Return the [X, Y] coordinate for the center point of the cell that contains the specified text.  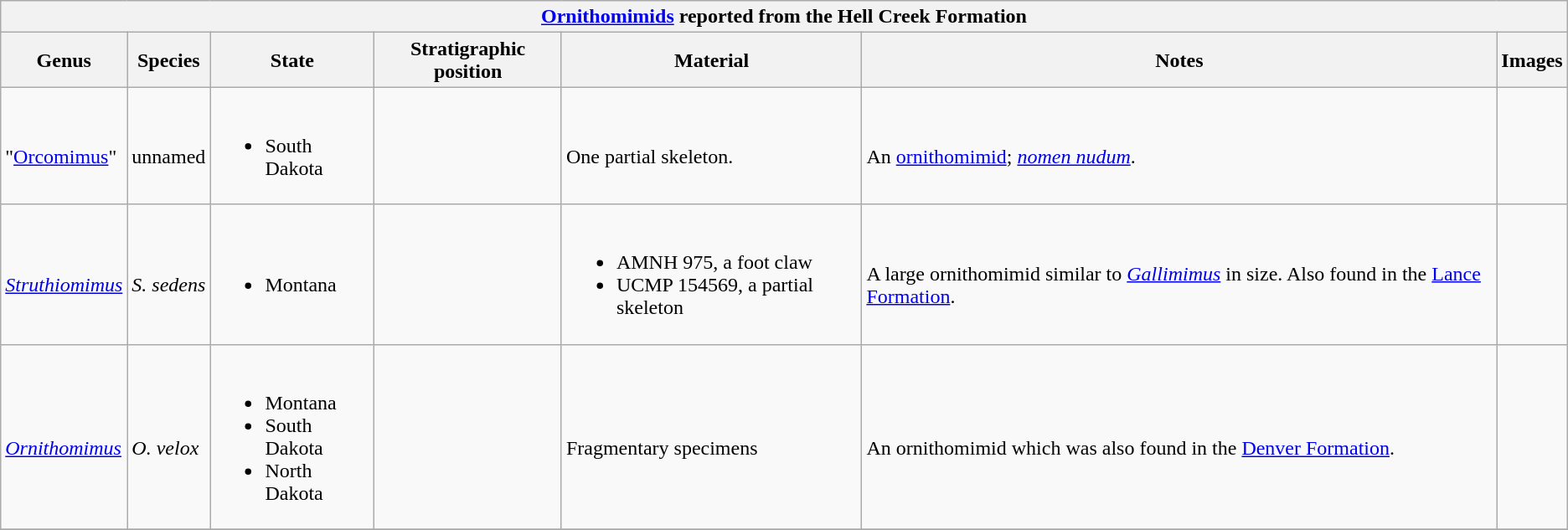
A large ornithomimid similar to Gallimimus in size. Also found in the Lance Formation. [1179, 275]
Stratigraphic position [468, 60]
S. sedens [169, 275]
MontanaSouth DakotaNorth Dakota [292, 437]
Genus [64, 60]
Images [1532, 60]
Ornithomimids reported from the Hell Creek Formation [784, 17]
Notes [1179, 60]
Material [711, 60]
O. velox [169, 437]
Montana [292, 275]
"Orcomimus" [64, 146]
Species [169, 60]
Struthiomimus [64, 275]
Fragmentary specimens [711, 437]
An ornithomimid; nomen nudum. [1179, 146]
AMNH 975, a foot clawUCMP 154569, a partial skeleton [711, 275]
One partial skeleton. [711, 146]
unnamed [169, 146]
State [292, 60]
Ornithomimus [64, 437]
An ornithomimid which was also found in the Denver Formation. [1179, 437]
South Dakota [292, 146]
